Search for the cell housing the specified text and yield its [X, Y] center coordinate. 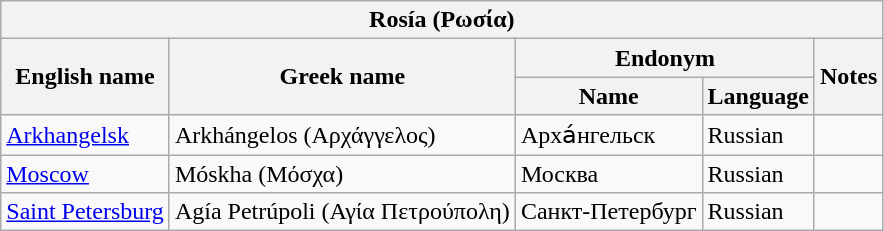
Agía Petrúpoli (Αγία Πετρούπολη) [342, 212]
English name [86, 77]
Moscow [86, 173]
Endonym [664, 58]
Arkhángelos (Αρχάγγελος) [342, 135]
Name [608, 96]
Saint Petersburg [86, 212]
Rosía (Ρωσία) [442, 20]
Arkhangelsk [86, 135]
Language [758, 96]
Арха́нгельск [608, 135]
Greek name [342, 77]
Notes [848, 77]
Móskha (Μόσχα) [342, 173]
Москва [608, 173]
Санкт-Петербург [608, 212]
